From the cell containing the given text, extract its center point as [x, y] coordinate. 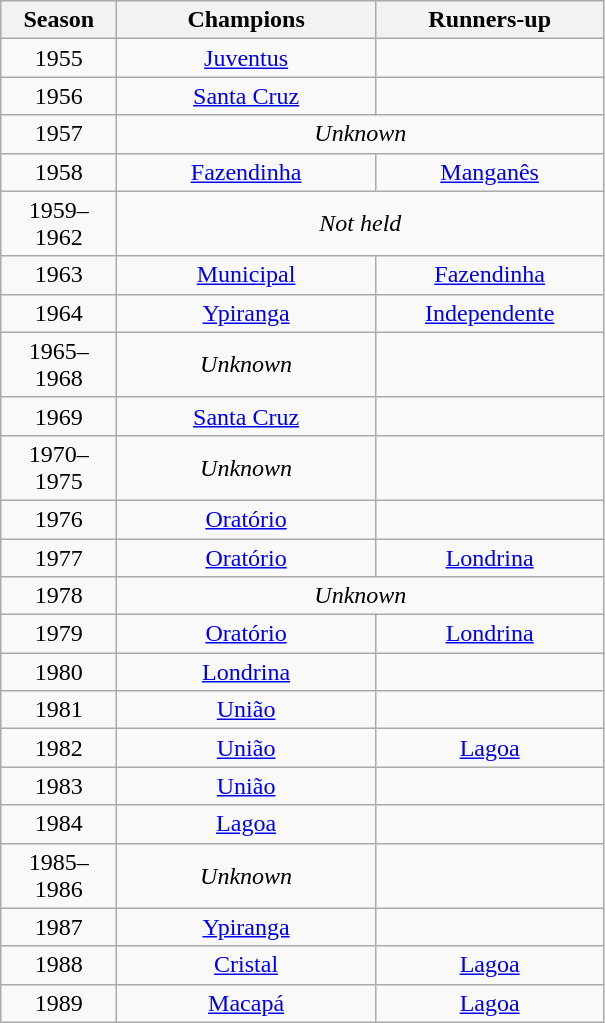
1964 [59, 313]
1976 [59, 519]
1980 [59, 672]
1985–1986 [59, 876]
1956 [59, 96]
Season [59, 20]
1978 [59, 596]
1984 [59, 824]
Municipal [246, 275]
1959–1962 [59, 224]
1958 [59, 172]
Juventus [246, 58]
Independente [490, 313]
Manganês [490, 172]
1988 [59, 965]
Cristal [246, 965]
1989 [59, 1003]
1965–1968 [59, 364]
Macapá [246, 1003]
Champions [246, 20]
Not held [360, 224]
1957 [59, 134]
1981 [59, 710]
1987 [59, 927]
1979 [59, 634]
1970–1975 [59, 468]
Runners-up [490, 20]
1955 [59, 58]
1977 [59, 557]
1963 [59, 275]
1983 [59, 786]
1982 [59, 748]
1969 [59, 416]
